Locate the cell with the specified text and output its [X, Y] center coordinate. 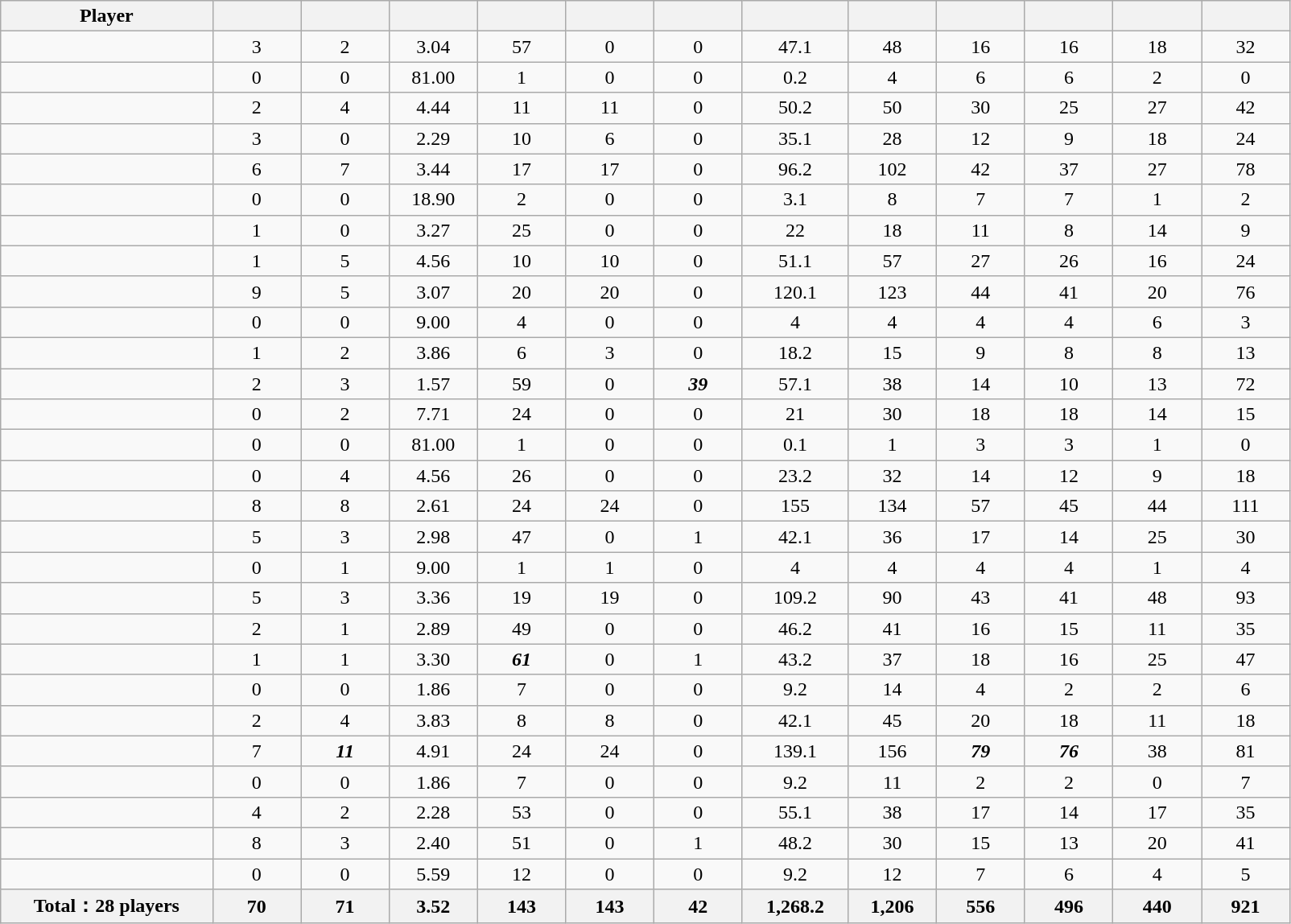
5.59 [433, 873]
23.2 [795, 476]
102 [893, 169]
43.2 [795, 659]
61 [522, 659]
50 [893, 108]
Total：28 players [106, 906]
49 [522, 629]
79 [980, 751]
1.57 [433, 384]
3.86 [433, 353]
36 [893, 537]
3.04 [433, 47]
53 [522, 812]
59 [522, 384]
55.1 [795, 812]
556 [980, 906]
134 [893, 506]
22 [795, 230]
3.1 [795, 200]
70 [257, 906]
155 [795, 506]
39 [698, 384]
139.1 [795, 751]
123 [893, 291]
21 [795, 415]
109.2 [795, 598]
3.36 [433, 598]
7.71 [433, 415]
156 [893, 751]
3.52 [433, 906]
1,268.2 [795, 906]
2.40 [433, 843]
3.44 [433, 169]
46.2 [795, 629]
2.29 [433, 138]
4.44 [433, 108]
1,206 [893, 906]
93 [1246, 598]
440 [1157, 906]
3.27 [433, 230]
72 [1246, 384]
3.83 [433, 720]
50.2 [795, 108]
51.1 [795, 261]
18.90 [433, 200]
0.1 [795, 445]
3.30 [433, 659]
43 [980, 598]
3.07 [433, 291]
2.89 [433, 629]
0.2 [795, 77]
35.1 [795, 138]
57.1 [795, 384]
921 [1246, 906]
96.2 [795, 169]
51 [522, 843]
47.1 [795, 47]
120.1 [795, 291]
90 [893, 598]
4.91 [433, 751]
81 [1246, 751]
496 [1069, 906]
2.61 [433, 506]
48.2 [795, 843]
18.2 [795, 353]
Player [106, 16]
28 [893, 138]
111 [1246, 506]
71 [345, 906]
2.98 [433, 537]
78 [1246, 169]
2.28 [433, 812]
